Return [X, Y] of the center of cell containing provided text 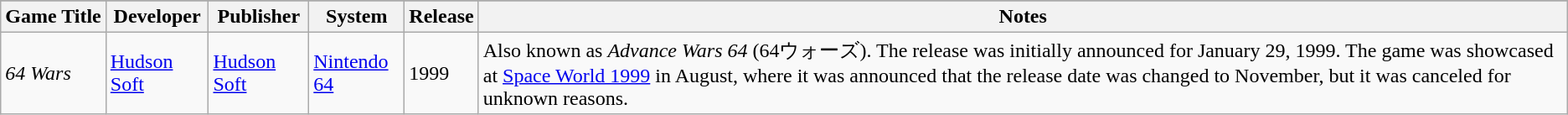
Game Title [54, 17]
1999 [441, 74]
System [357, 17]
64 Wars [54, 74]
Nintendo 64 [357, 74]
Developer [157, 17]
Notes [1023, 17]
Release [441, 17]
Publisher [259, 17]
